Capture the cell that displays the provided text and extract its [X, Y] central coordinate. 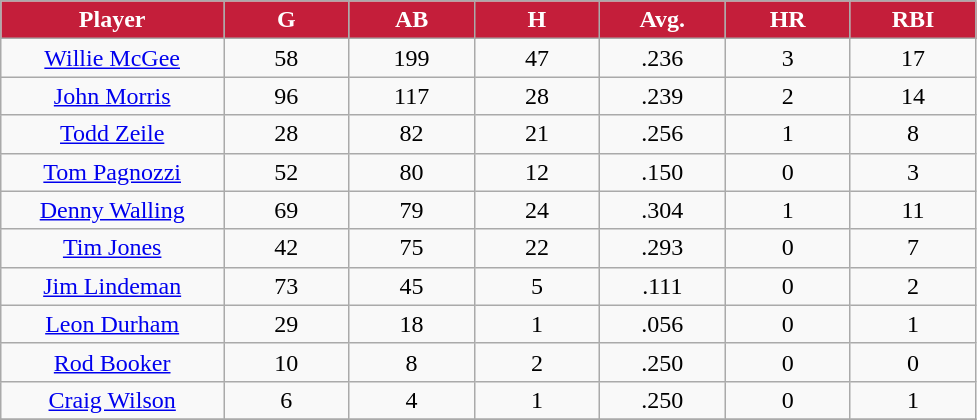
6 [286, 400]
.256 [662, 134]
75 [412, 248]
.239 [662, 96]
HR [788, 20]
Player [112, 20]
Leon Durham [112, 324]
24 [536, 210]
42 [286, 248]
7 [912, 248]
Tim Jones [112, 248]
Tom Pagnozzi [112, 172]
199 [412, 58]
14 [912, 96]
52 [286, 172]
96 [286, 96]
10 [286, 362]
29 [286, 324]
Craig Wilson [112, 400]
69 [286, 210]
4 [412, 400]
73 [286, 286]
Jim Lindeman [112, 286]
Denny Walling [112, 210]
John Morris [112, 96]
82 [412, 134]
.150 [662, 172]
G [286, 20]
.236 [662, 58]
Avg. [662, 20]
117 [412, 96]
.293 [662, 248]
79 [412, 210]
Rod Booker [112, 362]
47 [536, 58]
H [536, 20]
22 [536, 248]
12 [536, 172]
.304 [662, 210]
21 [536, 134]
Todd Zeile [112, 134]
Willie McGee [112, 58]
AB [412, 20]
.056 [662, 324]
18 [412, 324]
17 [912, 58]
11 [912, 210]
80 [412, 172]
.111 [662, 286]
5 [536, 286]
RBI [912, 20]
58 [286, 58]
45 [412, 286]
